Determine the (x, y) coordinate at the center of the cell enclosing the given text.  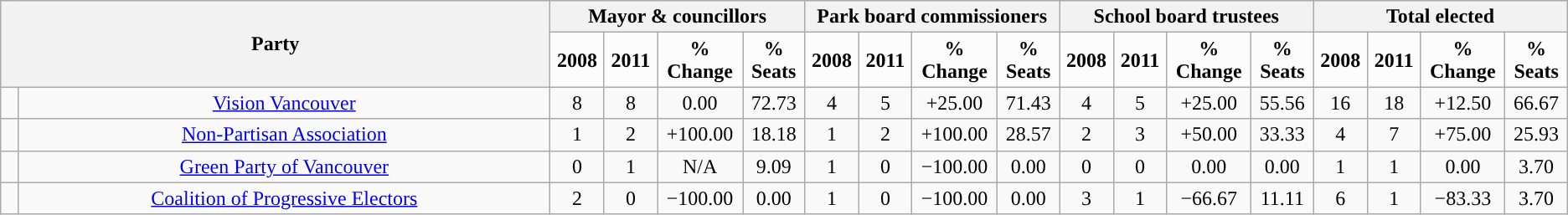
+12.50 (1462, 103)
28.57 (1029, 135)
Total elected (1441, 17)
66.67 (1536, 103)
Party (276, 44)
55.56 (1282, 103)
Mayor & councillors (678, 17)
11.11 (1282, 198)
Green Party of Vancouver (285, 166)
−66.67 (1210, 198)
+75.00 (1462, 135)
33.33 (1282, 135)
Non-Partisan Association (285, 135)
+50.00 (1210, 135)
16 (1340, 103)
Vision Vancouver (285, 103)
71.43 (1029, 103)
−83.33 (1462, 198)
6 (1340, 198)
9.09 (774, 166)
18 (1394, 103)
Coalition of Progressive Electors (285, 198)
N/A (700, 166)
72.73 (774, 103)
25.93 (1536, 135)
Park board commissioners (932, 17)
7 (1394, 135)
School board trustees (1186, 17)
18.18 (774, 135)
